Search for the cell housing the specified text and yield its (X, Y) center coordinate. 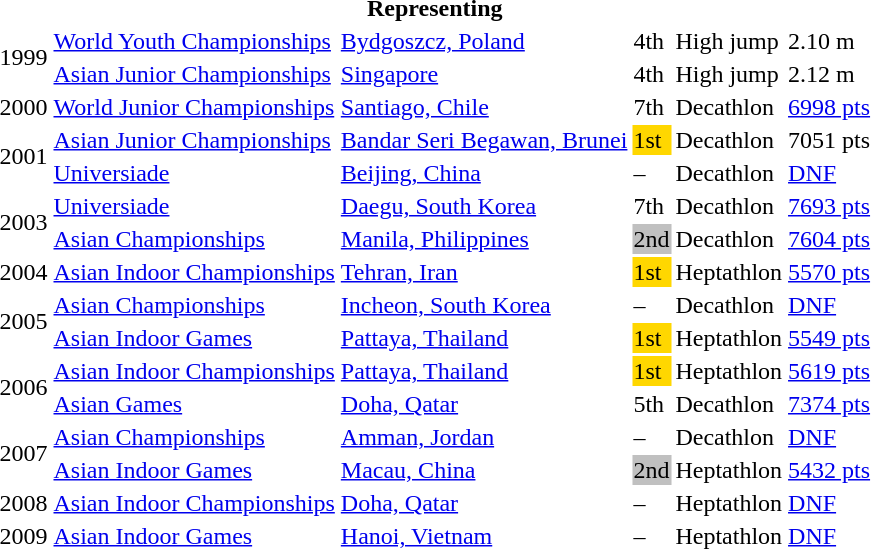
Manila, Philippines (484, 239)
Bandar Seri Begawan, Brunei (484, 140)
Asian Games (194, 404)
Beijing, China (484, 173)
Amman, Jordan (484, 437)
Bydgoszcz, Poland (484, 41)
Tehran, Iran (484, 272)
Santiago, Chile (484, 107)
World Youth Championships (194, 41)
Macau, China (484, 470)
5th (652, 404)
World Junior Championships (194, 107)
Daegu, South Korea (484, 206)
Singapore (484, 74)
Incheon, South Korea (484, 305)
